Find where the given text appears and provide that cell's center as [X, Y] coordinate. 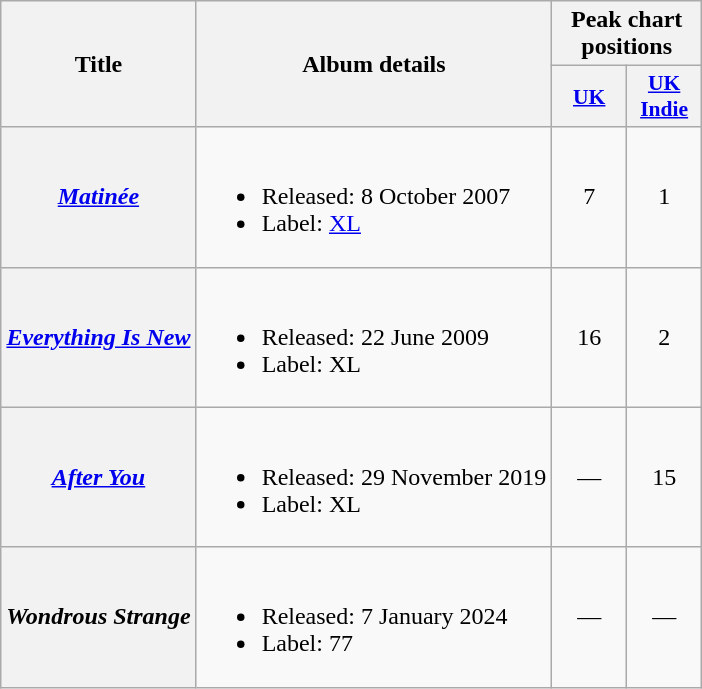
Released: 22 June 2009Label: XL [374, 337]
Title [98, 64]
15 [664, 477]
Everything Is New [98, 337]
Released: 29 November 2019Label: XL [374, 477]
Released: 8 October 2007Label: XL [374, 197]
1 [664, 197]
UKIndie [664, 96]
7 [590, 197]
Matinée [98, 197]
UK [590, 96]
Wondrous Strange [98, 617]
Released: 7 January 2024Label: 77 [374, 617]
2 [664, 337]
Album details [374, 64]
16 [590, 337]
After You [98, 477]
Peak chart positions [627, 34]
